Return the (X, Y) coordinate for the center point of the cell that contains the specified text.  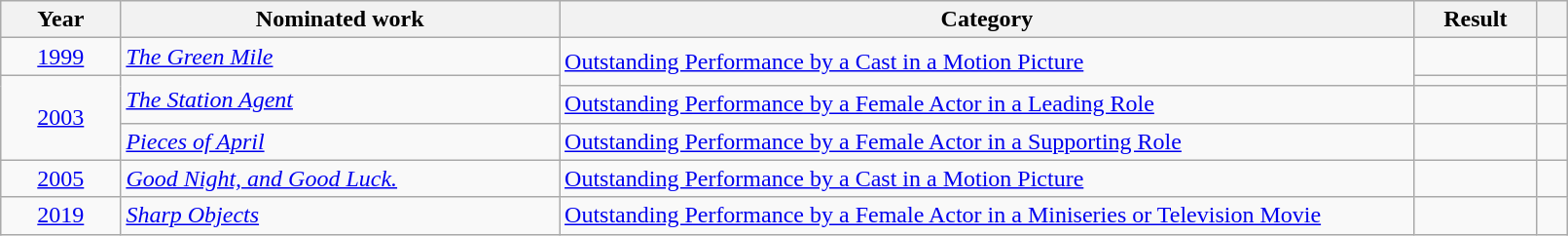
Pieces of April (341, 141)
Category (987, 20)
Sharp Objects (341, 216)
2003 (60, 117)
1999 (60, 57)
Outstanding Performance by a Female Actor in a Leading Role (987, 104)
Outstanding Performance by a Female Actor in a Miniseries or Television Movie (987, 216)
Nominated work (341, 20)
Good Night, and Good Luck. (341, 178)
2019 (60, 216)
Year (60, 20)
The Station Agent (341, 99)
2005 (60, 178)
The Green Mile (341, 57)
Result (1476, 20)
Outstanding Performance by a Female Actor in a Supporting Role (987, 141)
